Detect which cell encompasses the target text, then output its [x, y] center coordinate. 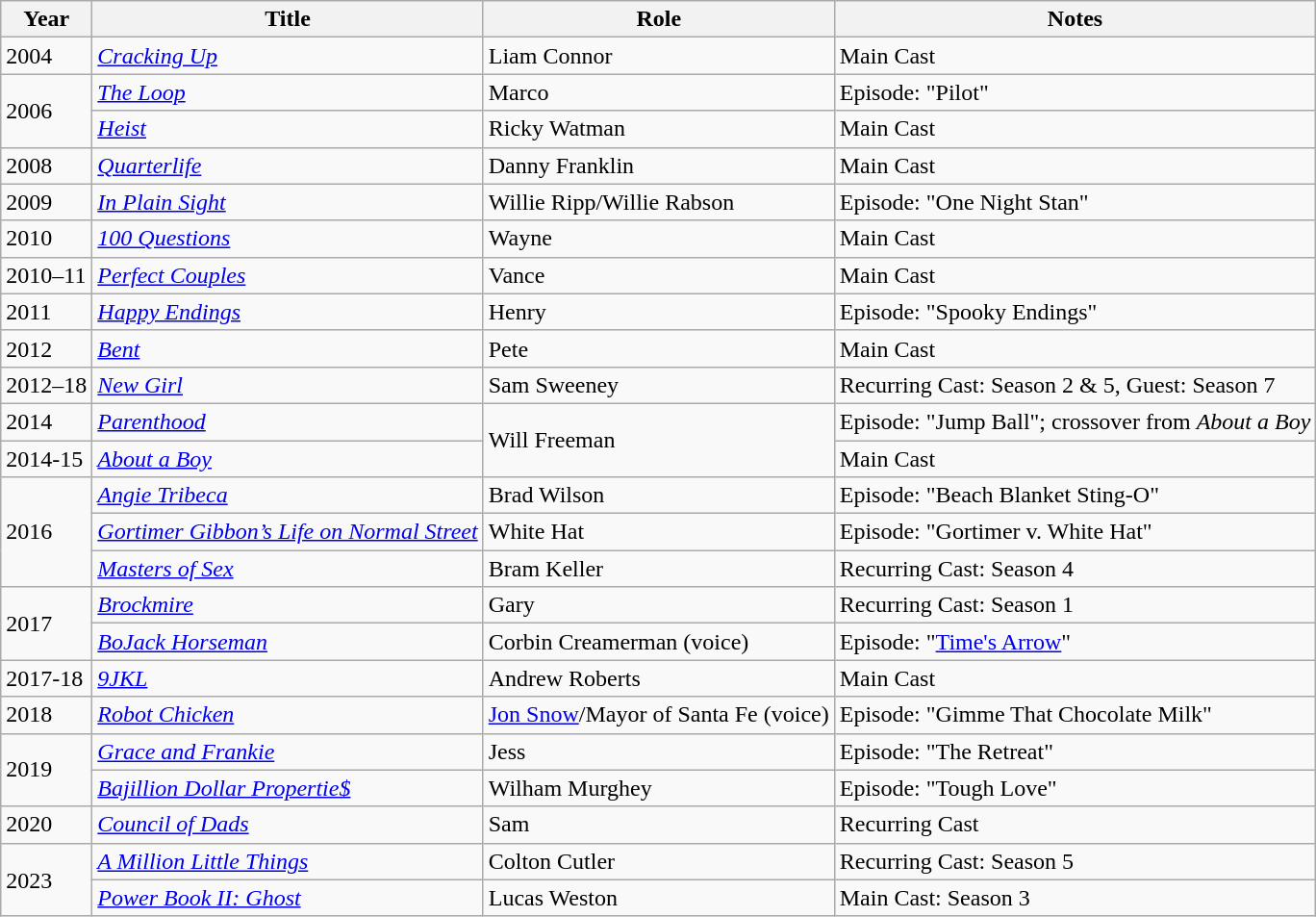
Danny Franklin [658, 166]
2004 [46, 56]
Willie Ripp/Willie Rabson [658, 202]
Title [288, 19]
2006 [46, 111]
Will Freeman [658, 440]
Robot Chicken [288, 715]
2010–11 [46, 275]
Year [46, 19]
Grace and Frankie [288, 751]
Episode: "Pilot" [1076, 92]
Council of Dads [288, 825]
Notes [1076, 19]
Recurring Cast: Season 4 [1076, 569]
Cracking Up [288, 56]
Episode: "Jump Ball"; crossover from About a Boy [1076, 421]
Perfect Couples [288, 275]
Role [658, 19]
Parenthood [288, 421]
About a Boy [288, 459]
2012 [46, 348]
Liam Connor [658, 56]
Bent [288, 348]
White Hat [658, 532]
Wilham Murghey [658, 788]
Jess [658, 751]
Heist [288, 129]
Recurring Cast: Season 1 [1076, 605]
Recurring Cast [1076, 825]
Recurring Cast: Season 5 [1076, 861]
BoJack Horseman [288, 642]
2019 [46, 770]
Episode: "Spooky Endings" [1076, 312]
2023 [46, 879]
Happy Endings [288, 312]
2017 [46, 624]
2016 [46, 532]
Masters of Sex [288, 569]
9JKL [288, 678]
Wayne [658, 239]
Angie Tribeca [288, 496]
Brad Wilson [658, 496]
Quarterlife [288, 166]
Brockmire [288, 605]
Episode: "Tough Love" [1076, 788]
Ricky Watman [658, 129]
Bajillion Dollar Propertie$ [288, 788]
Recurring Cast: Season 2 & 5, Guest: Season 7 [1076, 385]
2018 [46, 715]
Pete [658, 348]
Bram Keller [658, 569]
2012–18 [46, 385]
Gortimer Gibbon’s Life on Normal Street [288, 532]
Episode: "Gimme That Chocolate Milk" [1076, 715]
Episode: "Time's Arrow" [1076, 642]
2017-18 [46, 678]
Sam [658, 825]
2009 [46, 202]
Marco [658, 92]
Henry [658, 312]
Power Book II: Ghost [288, 898]
Episode: "Gortimer v. White Hat" [1076, 532]
Jon Snow/Mayor of Santa Fe (voice) [658, 715]
Main Cast: Season 3 [1076, 898]
Vance [658, 275]
In Plain Sight [288, 202]
Episode: "Beach Blanket Sting-O" [1076, 496]
Colton Cutler [658, 861]
Gary [658, 605]
A Million Little Things [288, 861]
Lucas Weston [658, 898]
Episode: "The Retreat" [1076, 751]
The Loop [288, 92]
New Girl [288, 385]
2014-15 [46, 459]
2020 [46, 825]
Corbin Creamerman (voice) [658, 642]
Andrew Roberts [658, 678]
Sam Sweeney [658, 385]
2008 [46, 166]
Episode: "One Night Stan" [1076, 202]
2014 [46, 421]
2011 [46, 312]
2010 [46, 239]
100 Questions [288, 239]
